Scan for the cell matching the given text and deliver its (x, y) coordinate at center. 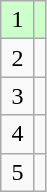
1 (18, 20)
5 (18, 172)
3 (18, 96)
4 (18, 134)
2 (18, 58)
